Pinpoint the cell where the given text exists, returning its (X, Y) midpoint coordinate. 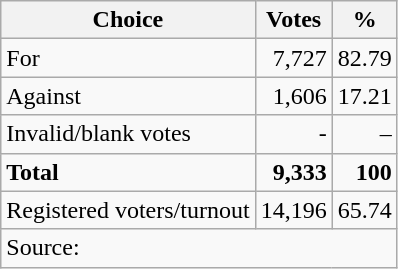
- (294, 134)
100 (364, 172)
82.79 (364, 58)
65.74 (364, 210)
Source: (199, 248)
– (364, 134)
17.21 (364, 96)
14,196 (294, 210)
Choice (128, 20)
Votes (294, 20)
Invalid/blank votes (128, 134)
Registered voters/turnout (128, 210)
9,333 (294, 172)
Total (128, 172)
Against (128, 96)
1,606 (294, 96)
7,727 (294, 58)
For (128, 58)
% (364, 20)
